Detect which cell encompasses the target text, then output its [x, y] center coordinate. 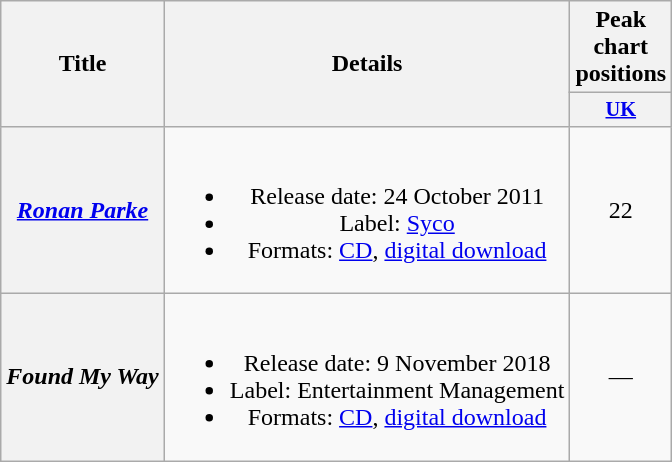
Details [367, 64]
22 [621, 210]
Ronan Parke [83, 210]
Release date: 24 October 2011Label: SycoFormats: CD, digital download [367, 210]
Peak chart positions [621, 47]
UK [621, 110]
Title [83, 64]
Found My Way [83, 378]
— [621, 378]
Release date: 9 November 2018Label: Entertainment ManagementFormats: CD, digital download [367, 378]
